Return the [X, Y] coordinate for the center point of the cell that contains the specified text.  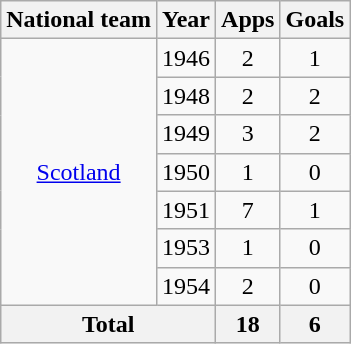
3 [248, 134]
1954 [186, 286]
1949 [186, 134]
1953 [186, 248]
1950 [186, 172]
1948 [186, 96]
Total [108, 324]
Year [186, 20]
18 [248, 324]
Goals [315, 20]
6 [315, 324]
National team [79, 20]
1946 [186, 58]
1951 [186, 210]
Apps [248, 20]
Scotland [79, 172]
7 [248, 210]
